From the cell containing the given text, extract its center point as [x, y] coordinate. 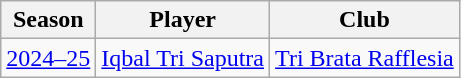
2024–25 [48, 58]
Season [48, 20]
Player [183, 20]
Iqbal Tri Saputra [183, 58]
Club [365, 20]
Tri Brata Rafflesia [365, 58]
